Determine the [X, Y] coordinate at the center of the cell enclosing the given text.  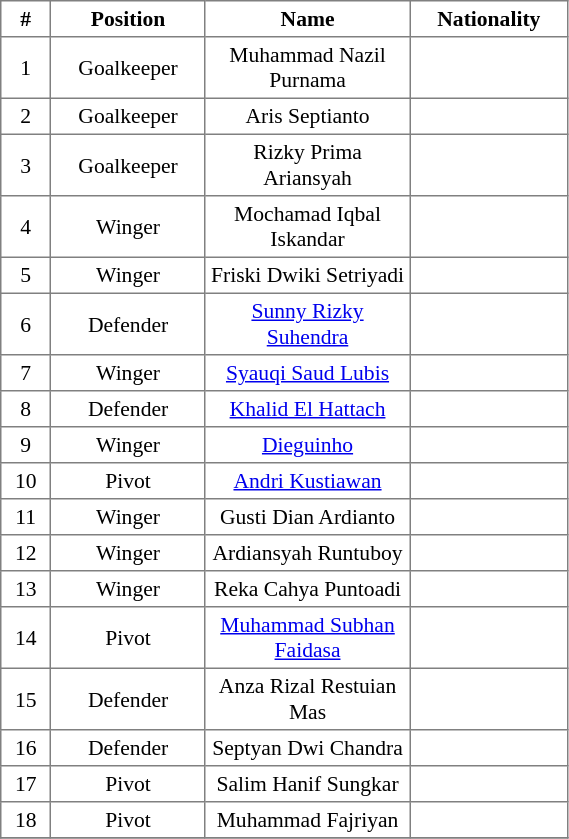
Sunny Rizky Suhendra [307, 324]
10 [26, 481]
Salim Hanif Sungkar [307, 784]
18 [26, 820]
13 [26, 589]
4 [26, 227]
5 [26, 275]
# [26, 19]
11 [26, 517]
6 [26, 324]
Gusti Dian Ardianto [307, 517]
Andri Kustiawan [307, 481]
Ardiansyah Runtuboy [307, 553]
Nationality [489, 19]
Muhammad Fajriyan [307, 820]
1 [26, 68]
Dieguinho [307, 445]
8 [26, 409]
Muhammad Subhan Faidasa [307, 638]
Name [307, 19]
7 [26, 373]
Syauqi Saud Lubis [307, 373]
12 [26, 553]
17 [26, 784]
Muhammad Nazil Purnama [307, 68]
Mochamad Iqbal Iskandar [307, 227]
16 [26, 748]
Khalid El Hattach [307, 409]
Position [128, 19]
3 [26, 165]
Rizky Prima Ariansyah [307, 165]
Anza Rizal Restuian Mas [307, 699]
Septyan Dwi Chandra [307, 748]
Aris Septianto [307, 116]
9 [26, 445]
Friski Dwiki Setriyadi [307, 275]
15 [26, 699]
Reka Cahya Puntoadi [307, 589]
2 [26, 116]
14 [26, 638]
